Locate the cell with the specified text and output its (x, y) center coordinate. 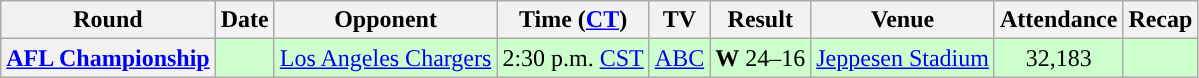
2:30 p.m. CST (573, 58)
Round (108, 20)
Date (244, 20)
AFL Championship (108, 58)
TV (679, 20)
Attendance (1058, 20)
Opponent (386, 20)
W 24–16 (760, 58)
Result (760, 20)
32,183 (1058, 58)
Recap (1160, 20)
Los Angeles Chargers (386, 58)
Time (CT) (573, 20)
ABC (679, 58)
Venue (903, 20)
Jeppesen Stadium (903, 58)
